Determine the (x, y) coordinate at the center of the cell enclosing the given text.  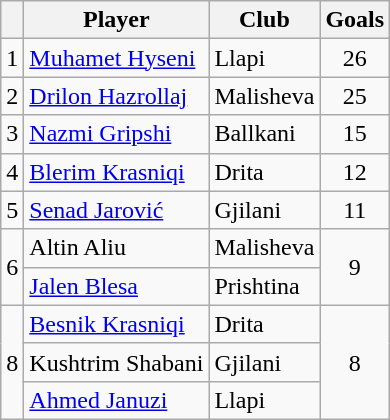
Senad Jarović (116, 210)
12 (355, 172)
6 (12, 267)
Altin Aliu (116, 248)
Ballkani (264, 134)
Besnik Krasniqi (116, 324)
26 (355, 58)
Prishtina (264, 286)
Drilon Hazrollaj (116, 96)
Ahmed Januzi (116, 400)
Player (116, 20)
Club (264, 20)
3 (12, 134)
Goals (355, 20)
Blerim Krasniqi (116, 172)
Kushtrim Shabani (116, 362)
5 (12, 210)
4 (12, 172)
15 (355, 134)
9 (355, 267)
2 (12, 96)
Muhamet Hyseni (116, 58)
Jalen Blesa (116, 286)
11 (355, 210)
25 (355, 96)
1 (12, 58)
Nazmi Gripshi (116, 134)
